Return (X, Y) of the center of cell containing provided text 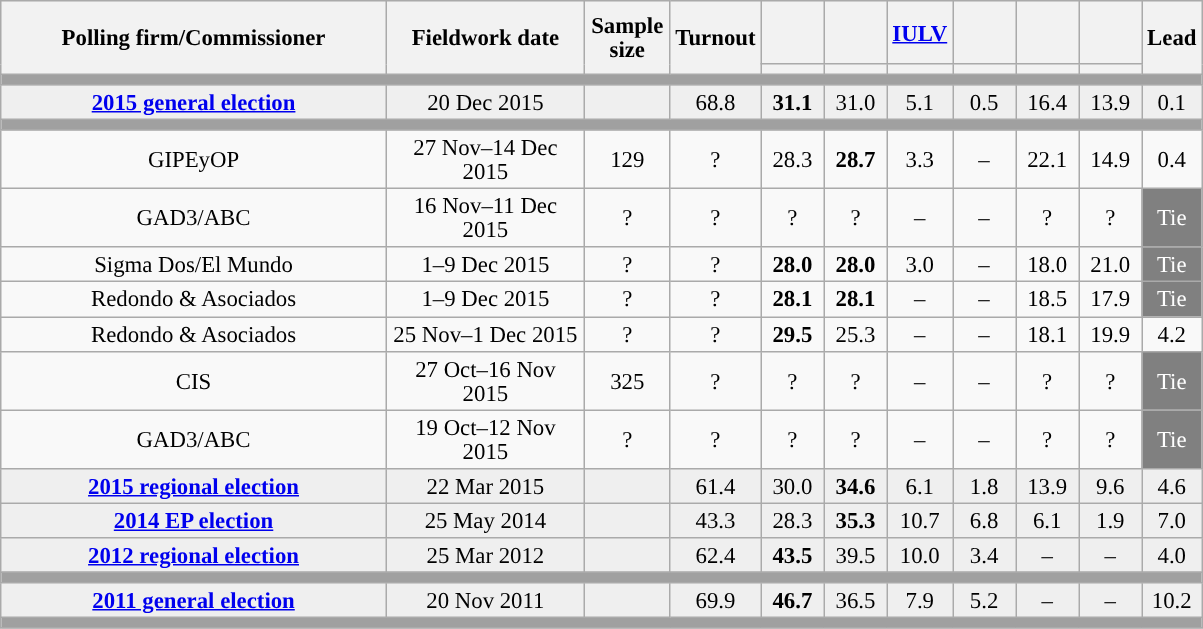
43.5 (792, 556)
69.9 (716, 600)
6.8 (984, 520)
7.0 (1172, 520)
5.2 (984, 600)
1.8 (984, 486)
0.5 (984, 102)
18.0 (1048, 266)
4.0 (1172, 556)
25.3 (856, 334)
129 (627, 160)
CIS (194, 380)
20 Nov 2011 (485, 600)
28.7 (856, 160)
10.7 (920, 520)
36.5 (856, 600)
31.1 (792, 102)
4.6 (1172, 486)
30.0 (792, 486)
0.4 (1172, 160)
2011 general election (194, 600)
IULV (920, 32)
20 Dec 2015 (485, 102)
5.1 (920, 102)
25 Nov–1 Dec 2015 (485, 334)
39.5 (856, 556)
Sample size (627, 38)
2012 regional election (194, 556)
34.6 (856, 486)
68.8 (716, 102)
27 Nov–14 Dec 2015 (485, 160)
61.4 (716, 486)
16.4 (1048, 102)
22 Mar 2015 (485, 486)
Lead (1172, 38)
3.3 (920, 160)
25 May 2014 (485, 520)
2015 regional election (194, 486)
17.9 (1110, 300)
27 Oct–16 Nov 2015 (485, 380)
25 Mar 2012 (485, 556)
18.5 (1048, 300)
9.6 (1110, 486)
3.0 (920, 266)
10.0 (920, 556)
31.0 (856, 102)
Polling firm/Commissioner (194, 38)
21.0 (1110, 266)
2015 general election (194, 102)
18.1 (1048, 334)
7.9 (920, 600)
62.4 (716, 556)
Sigma Dos/El Mundo (194, 266)
Turnout (716, 38)
0.1 (1172, 102)
1.9 (1110, 520)
22.1 (1048, 160)
35.3 (856, 520)
GIPEyOP (194, 160)
16 Nov–11 Dec 2015 (485, 218)
46.7 (792, 600)
3.4 (984, 556)
14.9 (1110, 160)
29.5 (792, 334)
2014 EP election (194, 520)
10.2 (1172, 600)
Fieldwork date (485, 38)
19 Oct–12 Nov 2015 (485, 440)
19.9 (1110, 334)
325 (627, 380)
4.2 (1172, 334)
43.3 (716, 520)
